Pinpoint the cell where the given text exists, returning its [X, Y] midpoint coordinate. 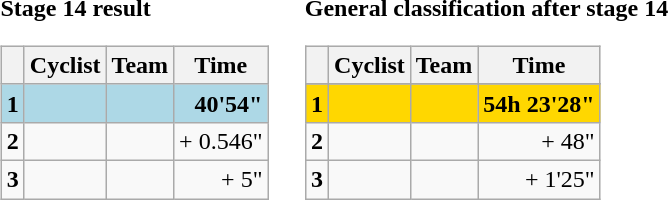
40'54" [221, 103]
+ 5" [221, 179]
+ 1'25" [539, 179]
+ 48" [539, 141]
+ 0.546" [221, 141]
54h 23'28" [539, 103]
